Return the (X, Y) coordinate for the center point of the cell that contains the specified text.  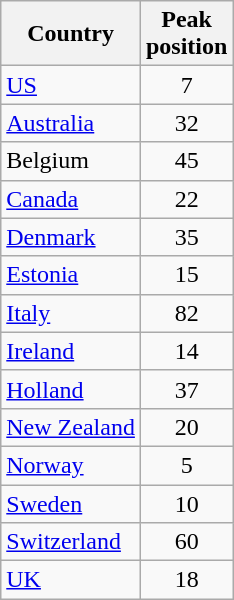
35 (186, 237)
New Zealand (71, 427)
Canada (71, 199)
Norway (71, 465)
Holland (71, 389)
15 (186, 275)
Denmark (71, 237)
60 (186, 542)
Estonia (71, 275)
Sweden (71, 503)
18 (186, 580)
37 (186, 389)
10 (186, 503)
82 (186, 313)
22 (186, 199)
32 (186, 123)
US (71, 85)
Country (71, 34)
Ireland (71, 351)
7 (186, 85)
20 (186, 427)
45 (186, 161)
Peakposition (186, 34)
Australia (71, 123)
UK (71, 580)
Belgium (71, 161)
Italy (71, 313)
5 (186, 465)
Switzerland (71, 542)
14 (186, 351)
